Detect which cell encompasses the target text, then output its (X, Y) center coordinate. 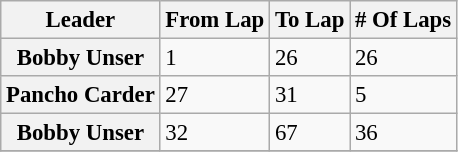
27 (215, 95)
From Lap (215, 20)
5 (404, 95)
1 (215, 58)
67 (310, 133)
36 (404, 133)
Pancho Carder (80, 95)
31 (310, 95)
# Of Laps (404, 20)
32 (215, 133)
To Lap (310, 20)
Leader (80, 20)
